From the cell containing the given text, extract its center point as (x, y) coordinate. 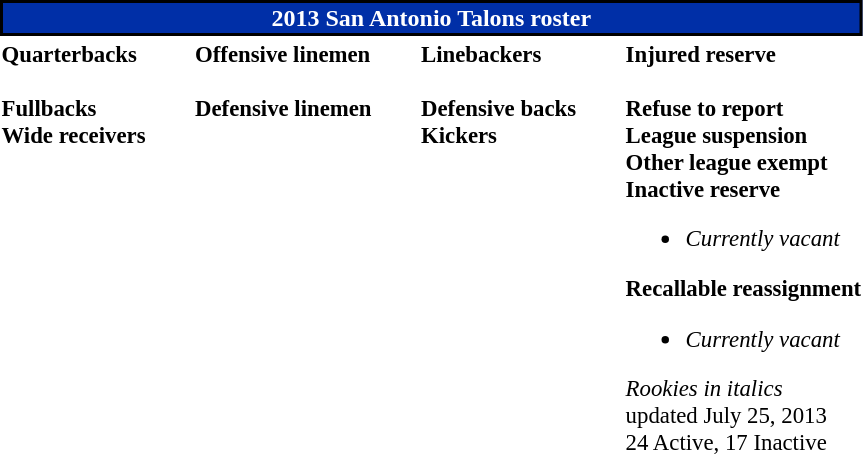
2013 San Antonio Talons roster (432, 18)
